Identify which cell holds the provided text, then report its (x, y) central coordinate. 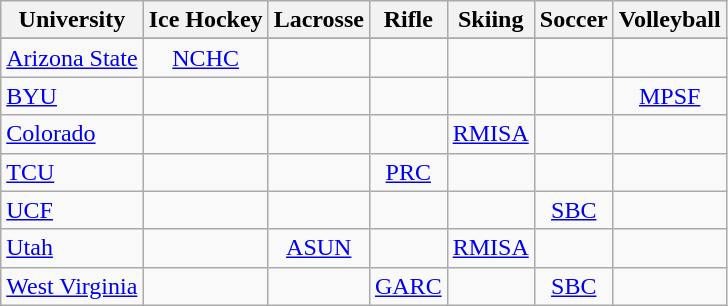
ASUN (318, 248)
TCU (72, 172)
Utah (72, 248)
Volleyball (670, 20)
GARC (408, 286)
Colorado (72, 134)
UCF (72, 210)
MPSF (670, 96)
University (72, 20)
Soccer (574, 20)
Skiing (490, 20)
Rifle (408, 20)
West Virginia (72, 286)
Ice Hockey (206, 20)
BYU (72, 96)
NCHC (206, 58)
Lacrosse (318, 20)
PRC (408, 172)
Arizona State (72, 58)
